Detect which cell encompasses the target text, then output its (X, Y) center coordinate. 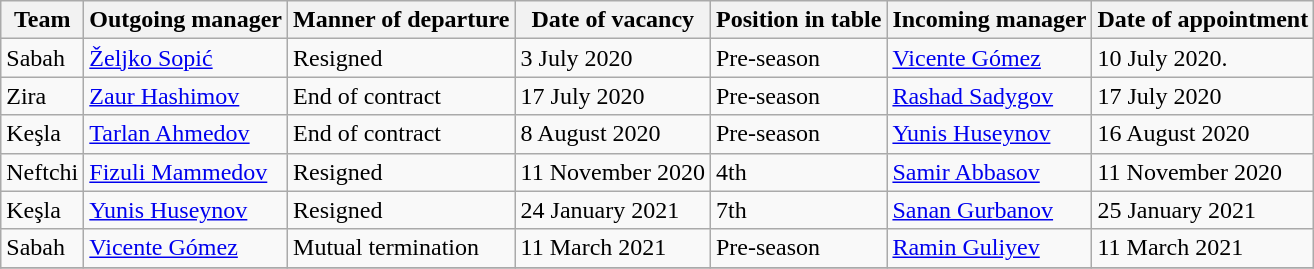
24 January 2021 (612, 210)
16 August 2020 (1203, 134)
Date of vacancy (612, 20)
Date of appointment (1203, 20)
25 January 2021 (1203, 210)
Fizuli Mammedov (186, 172)
Outgoing manager (186, 20)
Mutual termination (402, 248)
Rashad Sadygov (990, 96)
8 August 2020 (612, 134)
Samir Abbasov (990, 172)
7th (798, 210)
Sanan Gurbanov (990, 210)
3 July 2020 (612, 58)
Zira (42, 96)
Zaur Hashimov (186, 96)
10 July 2020. (1203, 58)
Manner of departure (402, 20)
Ramin Guliyev (990, 248)
Position in table (798, 20)
4th (798, 172)
Tarlan Ahmedov (186, 134)
Team (42, 20)
Željko Sopić (186, 58)
Neftchi (42, 172)
Incoming manager (990, 20)
